Determine the [X, Y] coordinate at the center of the cell enclosing the given text.  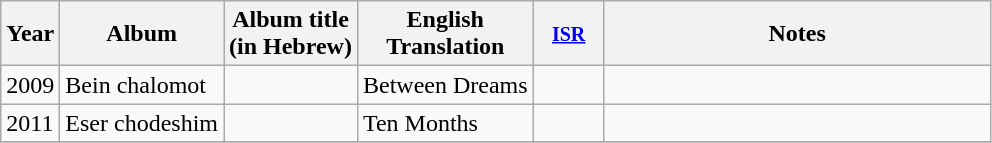
Album title (in Hebrew) [291, 34]
Ten Months [445, 123]
English Translation [445, 34]
ISR [568, 34]
2009 [30, 85]
2011 [30, 123]
Album [142, 34]
Eser chodeshim [142, 123]
Bein chalomot [142, 85]
Between Dreams [445, 85]
Year [30, 34]
Notes [797, 34]
